Scan for the cell matching the given text and deliver its [x, y] coordinate at center. 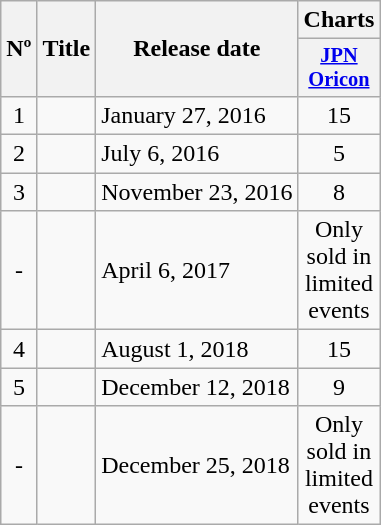
2 [19, 154]
9 [339, 387]
Title [66, 49]
April 6, 2017 [197, 270]
January 27, 2016 [197, 115]
December 12, 2018 [197, 387]
December 25, 2018 [197, 466]
Release date [197, 49]
1 [19, 115]
8 [339, 192]
4 [19, 349]
3 [19, 192]
Charts [339, 20]
Nº [19, 49]
August 1, 2018 [197, 349]
JPNOricon [339, 68]
July 6, 2016 [197, 154]
November 23, 2016 [197, 192]
